Provide the [X, Y] coordinate of the cell's center where the given text is located.  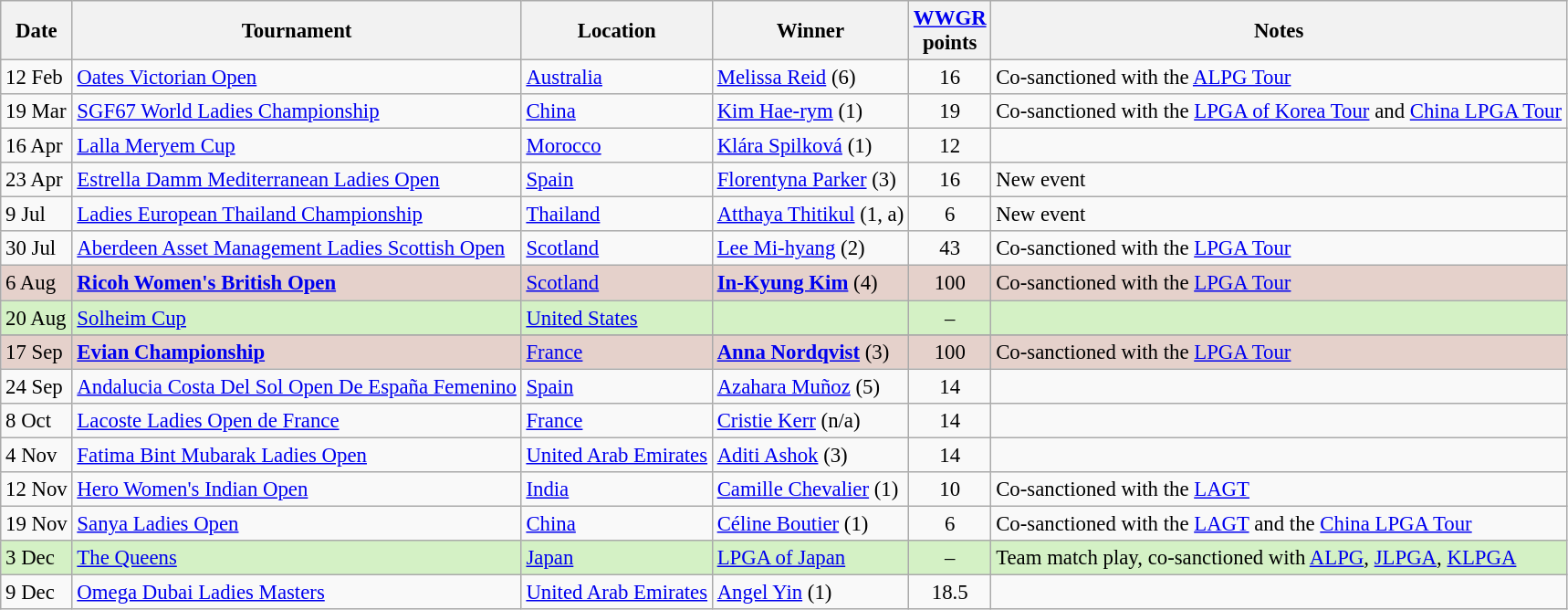
Aberdeen Asset Management Ladies Scottish Open [297, 249]
17 Sep [37, 352]
30 Jul [37, 249]
8 Oct [37, 420]
Co-sanctioned with the LAGT [1279, 489]
12 Nov [37, 489]
23 Apr [37, 180]
Fatima Bint Mubarak Ladies Open [297, 455]
Lee Mi-hyang (2) [810, 249]
Céline Boutier (1) [810, 523]
Team match play, co-sanctioned with ALPG, JLPGA, KLPGA [1279, 558]
WWGRpoints [950, 31]
24 Sep [37, 386]
Co-sanctioned with the LPGA of Korea Tour and China LPGA Tour [1279, 111]
Location [617, 31]
Florentyna Parker (3) [810, 180]
Winner [810, 31]
LPGA of Japan [810, 558]
Australia [617, 78]
16 Apr [37, 146]
Japan [617, 558]
3 Dec [37, 558]
19 Mar [37, 111]
9 Jul [37, 215]
SGF67 World Ladies Championship [297, 111]
19 [950, 111]
Anna Nordqvist (3) [810, 352]
Azahara Muñoz (5) [810, 386]
Ladies European Thailand Championship [297, 215]
Atthaya Thitikul (1, a) [810, 215]
Co-sanctioned with the LAGT and the China LPGA Tour [1279, 523]
6 Aug [37, 283]
Notes [1279, 31]
Camille Chevalier (1) [810, 489]
Aditi Ashok (3) [810, 455]
Tournament [297, 31]
4 Nov [37, 455]
Co-sanctioned with the ALPG Tour [1279, 78]
Solheim Cup [297, 318]
Klára Spilková (1) [810, 146]
Melissa Reid (6) [810, 78]
Kim Hae-rym (1) [810, 111]
Omega Dubai Ladies Masters [297, 592]
Date [37, 31]
Ricoh Women's British Open [297, 283]
19 Nov [37, 523]
Lacoste Ladies Open de France [297, 420]
Angel Yin (1) [810, 592]
12 [950, 146]
Thailand [617, 215]
Hero Women's Indian Open [297, 489]
12 Feb [37, 78]
9 Dec [37, 592]
10 [950, 489]
Sanya Ladies Open [297, 523]
Estrella Damm Mediterranean Ladies Open [297, 180]
Cristie Kerr (n/a) [810, 420]
In-Kyung Kim (4) [810, 283]
Evian Championship [297, 352]
Oates Victorian Open [297, 78]
Andalucia Costa Del Sol Open De España Femenino [297, 386]
United States [617, 318]
The Queens [297, 558]
India [617, 489]
Lalla Meryem Cup [297, 146]
Morocco [617, 146]
18.5 [950, 592]
20 Aug [37, 318]
43 [950, 249]
